Locate the cell with the specified text and output its (x, y) center coordinate. 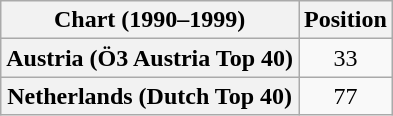
77 (346, 96)
Netherlands (Dutch Top 40) (150, 96)
33 (346, 58)
Position (346, 20)
Chart (1990–1999) (150, 20)
Austria (Ö3 Austria Top 40) (150, 58)
